Detect which cell encompasses the target text, then output its (X, Y) center coordinate. 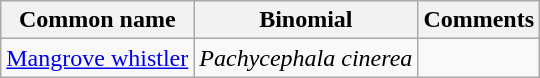
Mangrove whistler (98, 58)
Comments (479, 20)
Binomial (306, 20)
Common name (98, 20)
Pachycephala cinerea (306, 58)
